Return (x, y) of the center of cell containing provided text 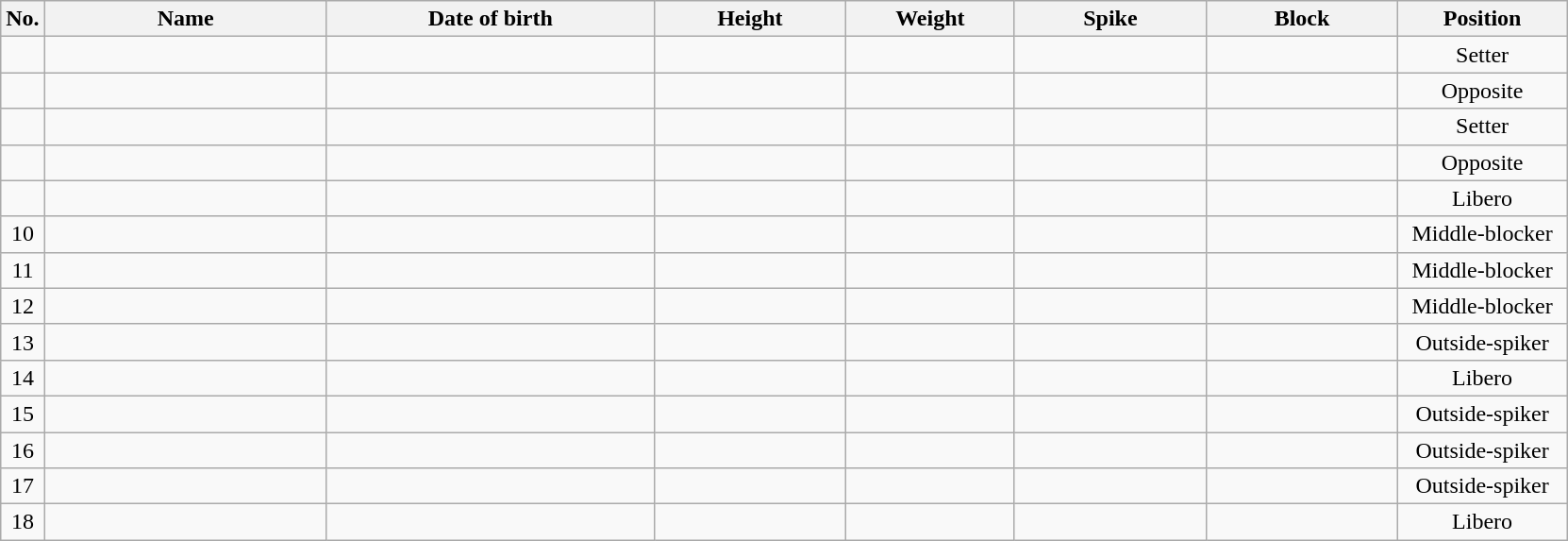
No. (23, 19)
17 (23, 486)
10 (23, 234)
Weight (930, 19)
Spike (1109, 19)
15 (23, 414)
13 (23, 342)
Position (1483, 19)
11 (23, 270)
Block (1302, 19)
Height (749, 19)
Name (185, 19)
16 (23, 450)
18 (23, 522)
12 (23, 306)
Date of birth (491, 19)
14 (23, 378)
